Find where the given text appears and provide that cell's center as (x, y) coordinate. 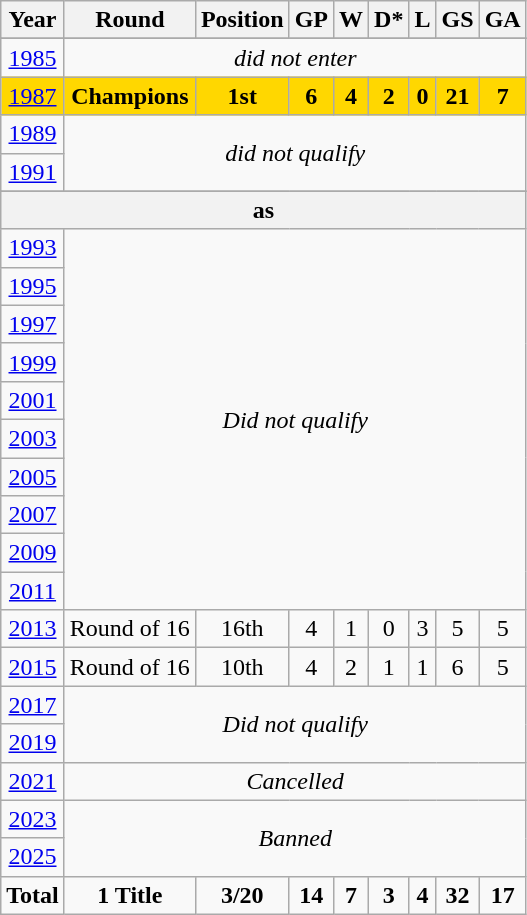
1987 (33, 96)
17 (502, 895)
2017 (33, 705)
GP (311, 20)
Banned (295, 838)
did not qualify (295, 153)
2013 (33, 629)
2005 (33, 477)
2019 (33, 743)
10th (242, 667)
2023 (33, 819)
3/20 (242, 895)
14 (311, 895)
1st (242, 96)
GA (502, 20)
2003 (33, 438)
2021 (33, 781)
16th (242, 629)
D* (389, 20)
2009 (33, 553)
1997 (33, 324)
Position (242, 20)
as (264, 210)
2015 (33, 667)
2011 (33, 591)
1993 (33, 248)
1989 (33, 134)
did not enter (295, 58)
Year (33, 20)
32 (458, 895)
2025 (33, 857)
1999 (33, 362)
Champions (130, 96)
1985 (33, 58)
1991 (33, 172)
2001 (33, 400)
W (350, 20)
Round (130, 20)
L (422, 20)
21 (458, 96)
Cancelled (295, 781)
1995 (33, 286)
Total (33, 895)
GS (458, 20)
2007 (33, 515)
1 Title (130, 895)
